Extract the [x, y] coordinate from the center of the cell holding the provided text.  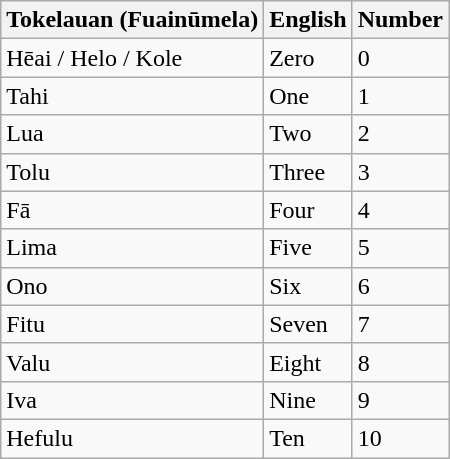
Lua [132, 134]
Fitu [132, 324]
Six [308, 286]
Valu [132, 362]
5 [400, 248]
Ten [308, 438]
1 [400, 96]
4 [400, 210]
Three [308, 172]
0 [400, 58]
7 [400, 324]
English [308, 20]
8 [400, 362]
Four [308, 210]
Hefulu [132, 438]
Iva [132, 400]
Two [308, 134]
Number [400, 20]
Tahi [132, 96]
Five [308, 248]
Hēai / Helo / Kole [132, 58]
Ono [132, 286]
Lima [132, 248]
Zero [308, 58]
Nine [308, 400]
9 [400, 400]
One [308, 96]
Seven [308, 324]
10 [400, 438]
Tolu [132, 172]
Tokelauan (Fuainūmela) [132, 20]
2 [400, 134]
Eight [308, 362]
Fā [132, 210]
6 [400, 286]
3 [400, 172]
